Provide the [X, Y] coordinate of the cell's center where the given text is located.  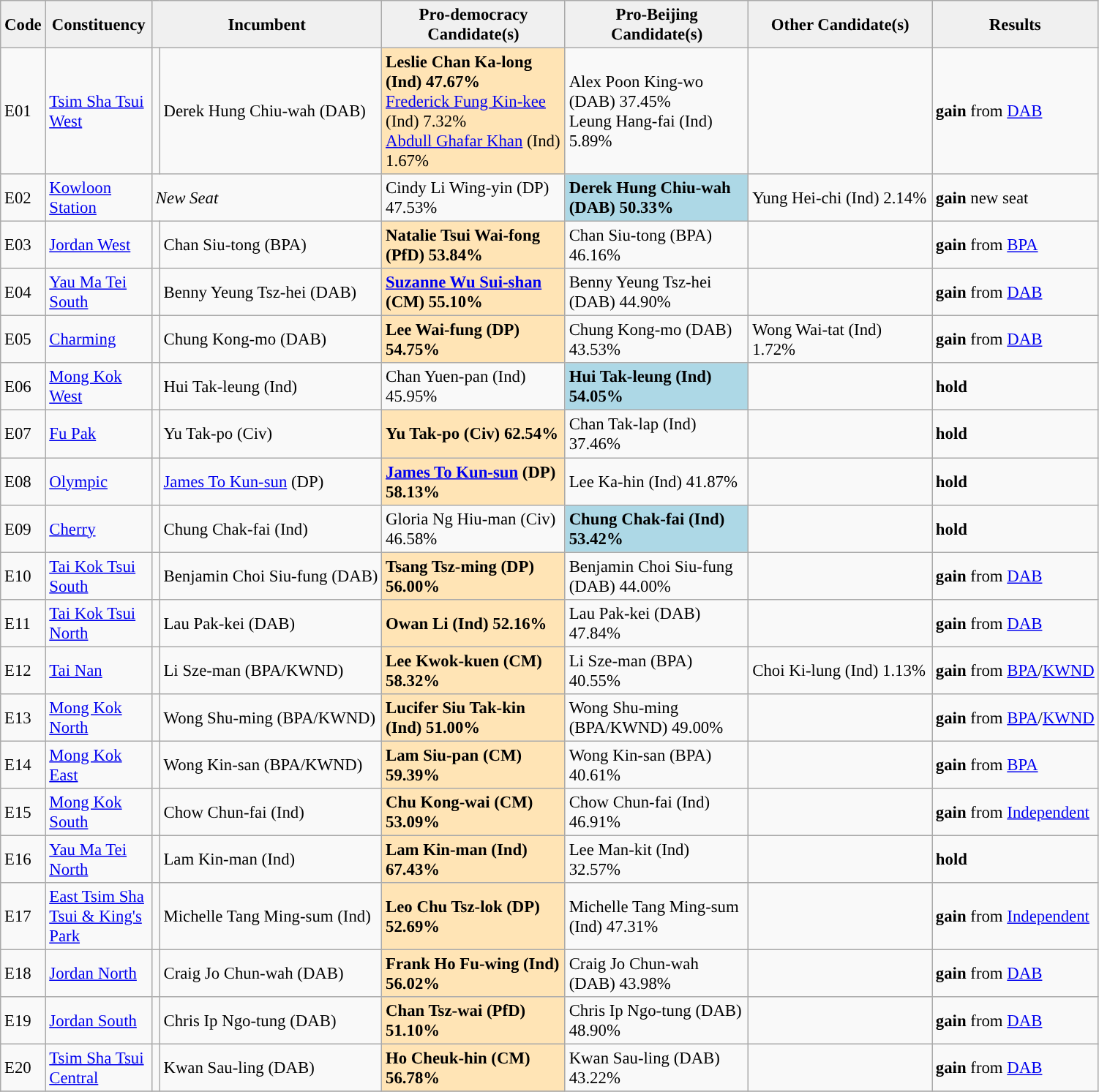
Benny Yeung Tsz-hei (DAB) 44.90% [657, 293]
Lam Siu-pan (CM) 59.39% [474, 765]
Chung Kong-mo (DAB) [271, 339]
Chan Siu-tong (BPA) [271, 246]
Kwan Sau-ling (DAB) [271, 1068]
Yau Ma Tei South [99, 293]
Pro-Beijing Candidate(s) [657, 25]
E10 [23, 576]
Benny Yeung Tsz-hei (DAB) [271, 293]
Ho Cheuk-hin (CM) 56.78% [474, 1068]
E16 [23, 859]
E08 [23, 481]
East Tsim Sha Tsui & King's Park [99, 916]
Chan Siu-tong (BPA) 46.16% [657, 246]
Cherry [99, 528]
E14 [23, 765]
Derek Hung Chiu-wah (DAB) [271, 111]
Kowloon Station [99, 197]
E12 [23, 670]
Chan Tsz-wai (PfD) 51.10% [474, 1021]
Choi Ki-lung (Ind) 1.13% [840, 670]
Yu Tak-po (Civ) [271, 434]
New Seat [267, 197]
Jordan North [99, 974]
E13 [23, 718]
Olympic [99, 481]
Kwan Sau-ling (DAB) 43.22% [657, 1068]
Chan Tak-lap (Ind) 37.46% [657, 434]
E03 [23, 246]
E18 [23, 974]
Tai Kok Tsui South [99, 576]
Alex Poon King-wo (DAB) 37.45%Leung Hang-fai (Ind) 5.89% [657, 111]
Tai Kok Tsui North [99, 623]
Constituency [99, 25]
Yu Tak-po (Civ) 62.54% [474, 434]
Fu Pak [99, 434]
Benjamin Choi Siu-fung (DAB) 44.00% [657, 576]
Chow Chun-fai (Ind) [271, 812]
Tai Nan [99, 670]
Chan Yuen-pan (Ind) 45.95% [474, 386]
Mong Kok West [99, 386]
Li Sze-man (BPA) 40.55% [657, 670]
Yung Hei-chi (Ind) 2.14% [840, 197]
Jordan West [99, 246]
E20 [23, 1068]
Suzanne Wu Sui-shan (CM) 55.10% [474, 293]
Chris Ip Ngo-tung (DAB) [271, 1021]
Derek Hung Chiu-wah (DAB) 50.33% [657, 197]
E06 [23, 386]
E04 [23, 293]
Chris Ip Ngo-tung (DAB) 48.90% [657, 1021]
Michelle Tang Ming-sum (Ind) [271, 916]
Lee Wai-fung (DP) 54.75% [474, 339]
Leo Chu Tsz-lok (DP) 52.69% [474, 916]
Lam Kin-man (Ind) 67.43% [474, 859]
Li Sze-man (BPA/KWND) [271, 670]
gain new seat [1016, 197]
Results [1016, 25]
Wong Kin-san (BPA/KWND) [271, 765]
Chu Kong-wai (CM) 53.09% [474, 812]
Lee Kwok-kuen (CM) 58.32% [474, 670]
Cindy Li Wing-yin (DP) 47.53% [474, 197]
E07 [23, 434]
Natalie Tsui Wai-fong (PfD) 53.84% [474, 246]
Mong Kok North [99, 718]
E09 [23, 528]
Lau Pak-kei (DAB) 47.84% [657, 623]
Craig Jo Chun-wah (DAB) 43.98% [657, 974]
E17 [23, 916]
Incumbent [267, 25]
Code [23, 25]
Craig Jo Chun-wah (DAB) [271, 974]
Lee Man-kit (Ind) 32.57% [657, 859]
Jordan South [99, 1021]
Charming [99, 339]
Lam Kin-man (Ind) [271, 859]
Chung Chak-fai (Ind) 53.42% [657, 528]
James To Kun-sun (DP) 58.13% [474, 481]
Wong Wai-tat (Ind) 1.72% [840, 339]
Mong Kok East [99, 765]
Michelle Tang Ming-sum (Ind) 47.31% [657, 916]
Lucifer Siu Tak-kin (Ind) 51.00% [474, 718]
Hui Tak-leung (Ind) [271, 386]
Hui Tak-leung (Ind) 54.05% [657, 386]
Leslie Chan Ka-long (Ind) 47.67%Frederick Fung Kin-kee (Ind) 7.32%Abdull Ghafar Khan (Ind) 1.67% [474, 111]
Tsang Tsz-ming (DP) 56.00% [474, 576]
Gloria Ng Hiu-man (Civ) 46.58% [474, 528]
Chung Kong-mo (DAB) 43.53% [657, 339]
E05 [23, 339]
E15 [23, 812]
Wong Kin-san (BPA) 40.61% [657, 765]
Mong Kok South [99, 812]
Tsim Sha Tsui West [99, 111]
Lee Ka-hin (Ind) 41.87% [657, 481]
Pro-democracy Candidate(s) [474, 25]
Tsim Sha Tsui Central [99, 1068]
Wong Shu-ming (BPA/KWND) [271, 718]
E11 [23, 623]
E02 [23, 197]
Chung Chak-fai (Ind) [271, 528]
Lau Pak-kei (DAB) [271, 623]
James To Kun-sun (DP) [271, 481]
Frank Ho Fu-wing (Ind) 56.02% [474, 974]
Benjamin Choi Siu-fung (DAB) [271, 576]
Wong Shu-ming (BPA/KWND) 49.00% [657, 718]
Chow Chun-fai (Ind) 46.91% [657, 812]
E19 [23, 1021]
Yau Ma Tei North [99, 859]
Other Candidate(s) [840, 25]
Owan Li (Ind) 52.16% [474, 623]
E01 [23, 111]
